Extract the [x, y] coordinate from the center of the cell holding the provided text.  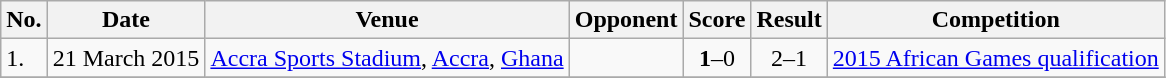
1–0 [717, 58]
Competition [996, 20]
2–1 [789, 58]
Result [789, 20]
1. [24, 58]
Opponent [626, 20]
No. [24, 20]
2015 African Games qualification [996, 58]
Accra Sports Stadium, Accra, Ghana [387, 58]
Score [717, 20]
Venue [387, 20]
21 March 2015 [126, 58]
Date [126, 20]
